Search for the cell housing the specified text and yield its [X, Y] center coordinate. 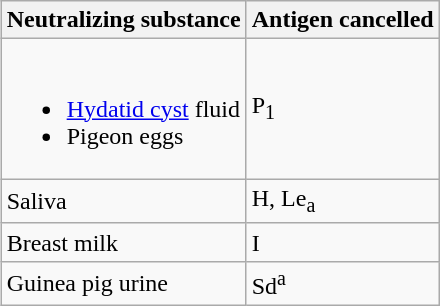
Saliva [124, 201]
Sda [342, 284]
Hydatid cyst fluidPigeon eggs [124, 109]
Guinea pig urine [124, 284]
Antigen cancelled [342, 20]
H, Lea [342, 201]
Neutralizing substance [124, 20]
P1 [342, 109]
Breast milk [124, 242]
I [342, 242]
